Provide the (X, Y) coordinate of the cell's center where the given text is located.  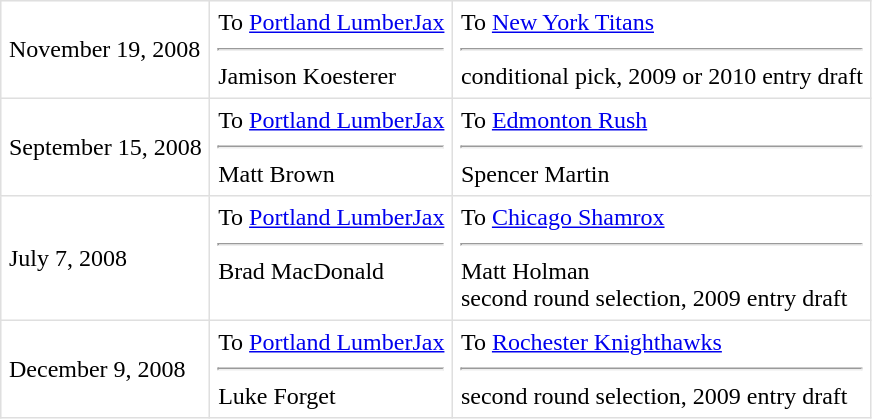
To New York Titansconditional pick, 2009 or 2010 entry draft (662, 50)
To Portland LumberJaxLuke Forget (332, 369)
July 7, 2008 (106, 258)
September 15, 2008 (106, 147)
November 19, 2008 (106, 50)
To Rochester Knighthawkssecond round selection, 2009 entry draft (662, 369)
To Portland LumberJaxMatt Brown (332, 147)
To Portland LumberJax Jamison Koesterer (332, 50)
December 9, 2008 (106, 369)
To Edmonton Rush Spencer Martin (662, 147)
To Chicago Shamrox Matt Holmansecond round selection, 2009 entry draft (662, 258)
To Portland LumberJaxBrad MacDonald (332, 258)
